Detect which cell encompasses the target text, then output its (X, Y) center coordinate. 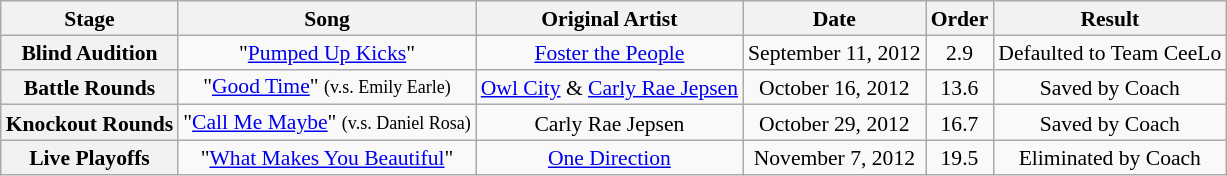
Owl City & Carly Rae Jepsen (610, 87)
Song (326, 18)
16.7 (960, 123)
November 7, 2012 (834, 158)
Blind Audition (90, 52)
Knockout Rounds (90, 123)
"Call Me Maybe" (v.s. Daniel Rosa) (326, 123)
October 29, 2012 (834, 123)
October 16, 2012 (834, 87)
Battle Rounds (90, 87)
One Direction (610, 158)
Foster the People (610, 52)
Carly Rae Jepsen (610, 123)
Live Playoffs (90, 158)
Eliminated by Coach (1110, 158)
13.6 (960, 87)
"What Makes You Beautiful" (326, 158)
19.5 (960, 158)
Original Artist (610, 18)
"Pumped Up Kicks" (326, 52)
Result (1110, 18)
Defaulted to Team CeeLo (1110, 52)
2.9 (960, 52)
September 11, 2012 (834, 52)
"Good Time" (v.s. Emily Earle) (326, 87)
Order (960, 18)
Stage (90, 18)
Date (834, 18)
